Find where the given text appears and provide that cell's center as (x, y) coordinate. 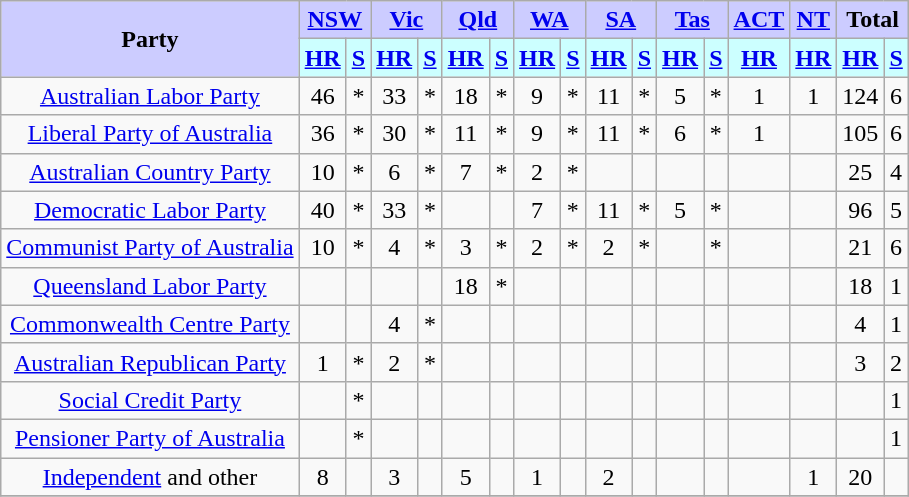
21 (860, 248)
Commonwealth Centre Party (150, 324)
NT (814, 20)
Total (872, 20)
Australian Country Party (150, 172)
WA (550, 20)
Liberal Party of Australia (150, 134)
46 (322, 96)
36 (322, 134)
NSW (334, 20)
Queensland Labor Party (150, 286)
Qld (478, 20)
Party (150, 39)
105 (860, 134)
25 (860, 172)
SA (620, 20)
Vic (406, 20)
40 (322, 210)
124 (860, 96)
8 (322, 477)
ACT (759, 20)
Australian Labor Party (150, 96)
Pensioner Party of Australia (150, 438)
30 (394, 134)
Communist Party of Australia (150, 248)
Australian Republican Party (150, 362)
Social Credit Party (150, 400)
96 (860, 210)
Democratic Labor Party (150, 210)
20 (860, 477)
Tas (692, 20)
Independent and other (150, 477)
